Find where the given text appears and provide that cell's center as [X, Y] coordinate. 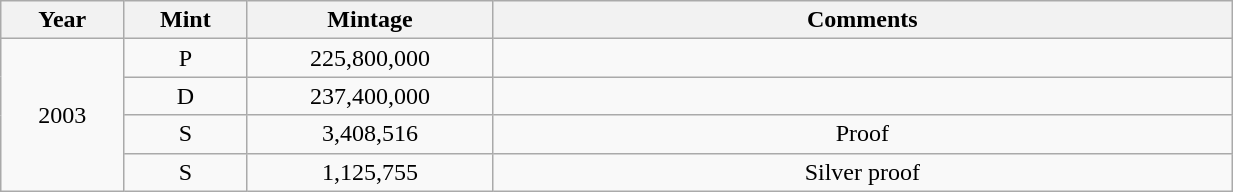
Comments [862, 20]
Silver proof [862, 172]
3,408,516 [370, 134]
D [186, 96]
P [186, 58]
225,800,000 [370, 58]
Mint [186, 20]
Proof [862, 134]
2003 [62, 115]
Mintage [370, 20]
Year [62, 20]
237,400,000 [370, 96]
1,125,755 [370, 172]
